Capture the cell that displays the provided text and extract its [x, y] central coordinate. 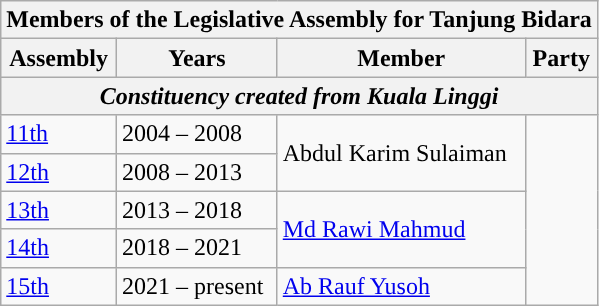
Ab Rauf Yusoh [401, 286]
Years [198, 58]
13th [59, 210]
Party [561, 58]
Assembly [59, 58]
12th [59, 172]
2004 – 2008 [198, 134]
Member [401, 58]
14th [59, 248]
15th [59, 286]
2008 – 2013 [198, 172]
Constituency created from Kuala Linggi [300, 96]
Abdul Karim Sulaiman [401, 153]
2021 – present [198, 286]
11th [59, 134]
2018 – 2021 [198, 248]
Md Rawi Mahmud [401, 229]
Members of the Legislative Assembly for Tanjung Bidara [300, 20]
2013 – 2018 [198, 210]
